Detect which cell encompasses the target text, then output its [X, Y] center coordinate. 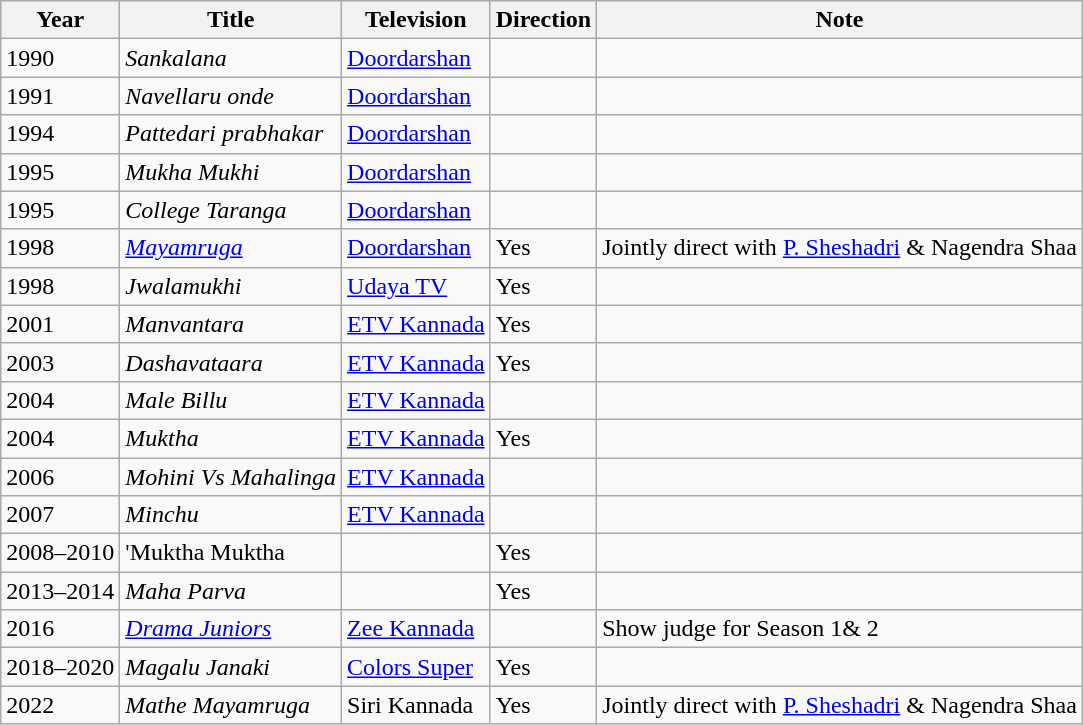
2003 [60, 362]
Udaya TV [416, 286]
Mathe Mayamruga [231, 705]
2013–2014 [60, 591]
Navellaru onde [231, 96]
1994 [60, 134]
Minchu [231, 515]
2018–2020 [60, 667]
Sankalana [231, 58]
2007 [60, 515]
Maha Parva [231, 591]
Zee Kannada [416, 629]
Siri Kannada [416, 705]
Magalu Janaki [231, 667]
Year [60, 20]
2022 [60, 705]
Pattedari prabhakar [231, 134]
Mohini Vs Mahalinga [231, 477]
Colors Super [416, 667]
Title [231, 20]
2016 [60, 629]
2006 [60, 477]
Note [840, 20]
Jwalamukhi [231, 286]
2008–2010 [60, 553]
Manvantara [231, 324]
1991 [60, 96]
Male Billu [231, 400]
Drama Juniors [231, 629]
Television [416, 20]
Show judge for Season 1& 2 [840, 629]
2001 [60, 324]
Mukha Mukhi [231, 172]
Direction [544, 20]
College Taranga [231, 210]
1990 [60, 58]
'Muktha Muktha [231, 553]
Muktha [231, 438]
Mayamruga [231, 248]
Dashavataara [231, 362]
